Detect which cell encompasses the target text, then output its (X, Y) center coordinate. 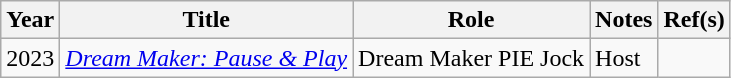
Ref(s) (694, 20)
Year (30, 20)
2023 (30, 58)
Host (624, 58)
Title (206, 20)
Role (472, 20)
Dream Maker PIE Jock (472, 58)
Dream Maker: Pause & Play (206, 58)
Notes (624, 20)
